Find where the given text appears and provide that cell's center as (x, y) coordinate. 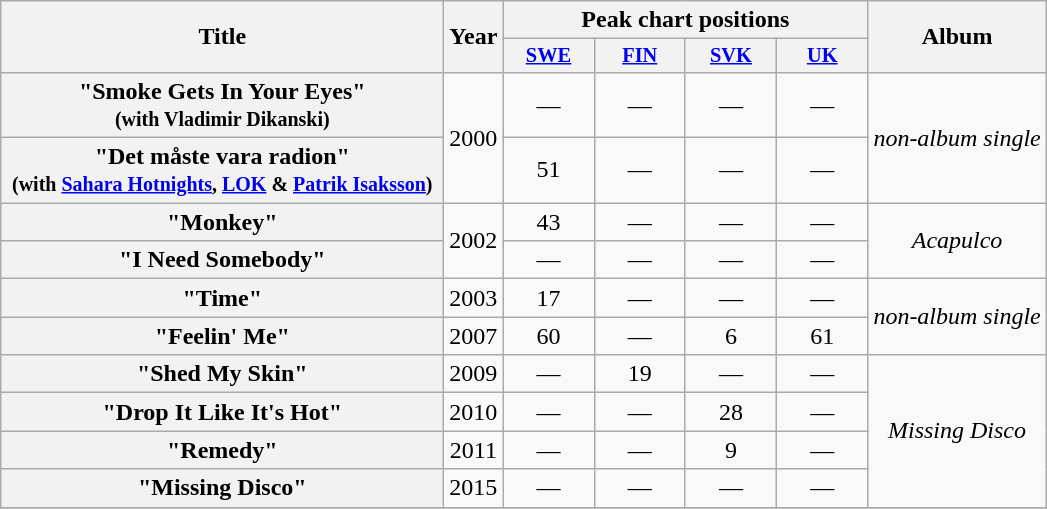
2000 (474, 137)
2007 (474, 336)
60 (548, 336)
Album (957, 37)
SVK (730, 56)
"Smoke Gets In Your Eyes" (with Vladimir Dikanski) (222, 104)
2011 (474, 450)
2009 (474, 374)
61 (822, 336)
"Drop It Like It's Hot" (222, 412)
"Det måste vara radion" (with Sahara Hotnights, LOK & Patrik Isaksson) (222, 170)
9 (730, 450)
"Missing Disco" (222, 488)
19 (640, 374)
17 (548, 298)
2010 (474, 412)
UK (822, 56)
"Time" (222, 298)
43 (548, 222)
"Shed My Skin" (222, 374)
Peak chart positions (686, 20)
28 (730, 412)
Title (222, 37)
FIN (640, 56)
51 (548, 170)
Missing Disco (957, 431)
Acapulco (957, 241)
"I Need Somebody" (222, 260)
2015 (474, 488)
"Remedy" (222, 450)
"Monkey" (222, 222)
2002 (474, 241)
2003 (474, 298)
"Feelin' Me" (222, 336)
6 (730, 336)
SWE (548, 56)
Year (474, 37)
